Locate the cell with the specified text and output its (X, Y) center coordinate. 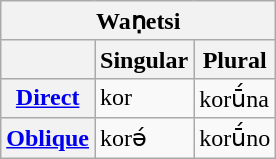
Plural (235, 59)
Waṇetsi (138, 21)
korə́ (144, 138)
korū́na (235, 98)
kor (144, 98)
korū́no (235, 138)
Direct (48, 98)
Singular (144, 59)
Oblique (48, 138)
